Detect which cell encompasses the target text, then output its [X, Y] center coordinate. 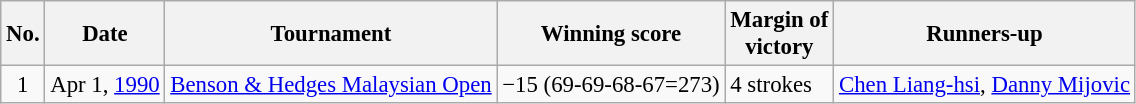
No. [23, 34]
Margin ofvictory [780, 34]
Date [105, 34]
−15 (69-69-68-67=273) [611, 85]
1 [23, 85]
Runners-up [985, 34]
Tournament [331, 34]
Apr 1, 1990 [105, 85]
Chen Liang-hsi, Danny Mijovic [985, 85]
4 strokes [780, 85]
Benson & Hedges Malaysian Open [331, 85]
Winning score [611, 34]
